Locate the cell with the specified text and output its [X, Y] center coordinate. 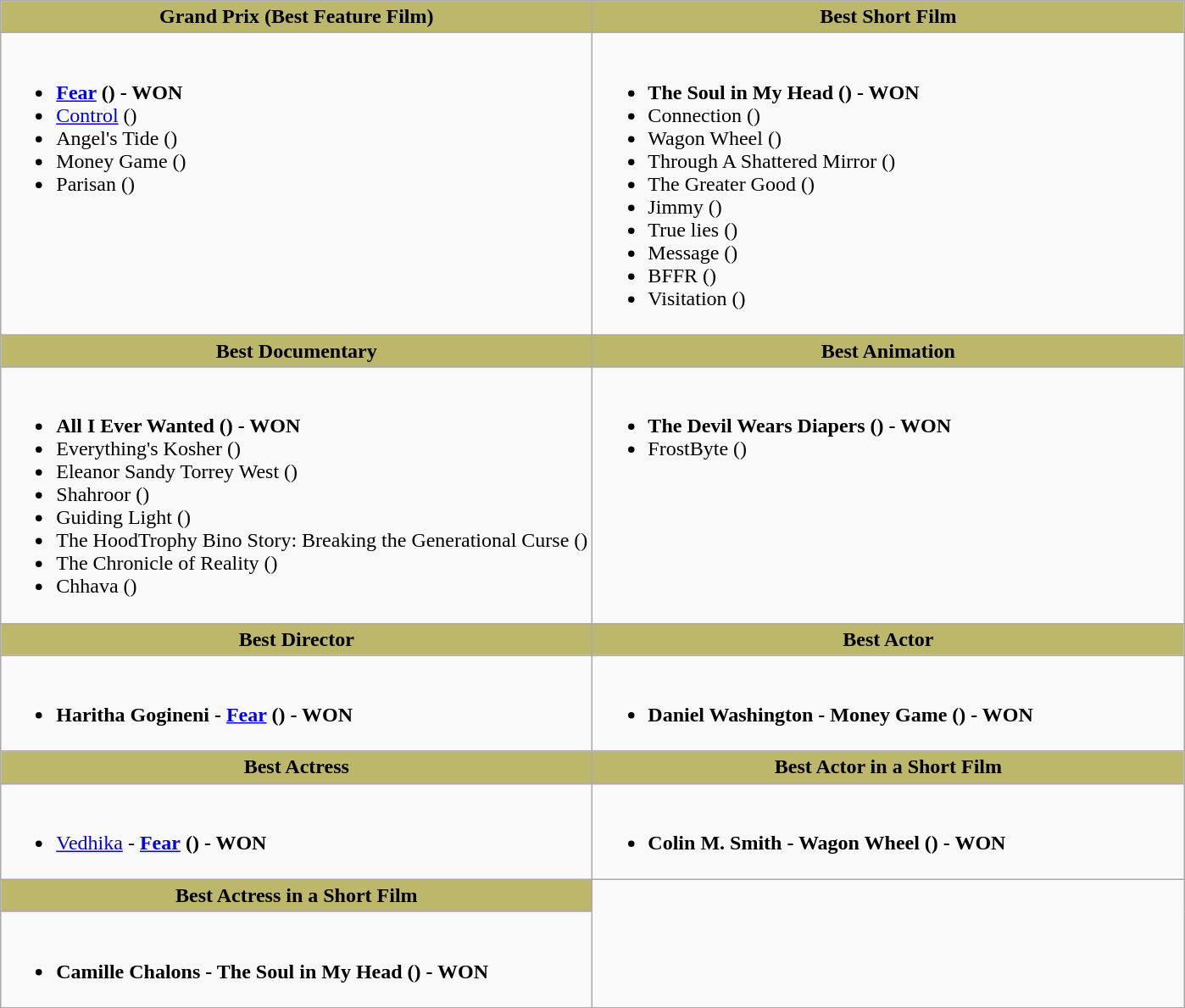
Camille Chalons - The Soul in My Head () - WON [297, 960]
Best Animation [888, 351]
Daniel Washington - Money Game () - WON [888, 704]
Grand Prix (Best Feature Film) [297, 17]
Best Actor in a Short Film [888, 767]
Best Actress [297, 767]
Best Director [297, 639]
Best Actor [888, 639]
Vedhika - Fear () - WON [297, 831]
Best Documentary [297, 351]
Fear () - WONControl ()Angel's Tide ()Money Game ()Parisan () [297, 184]
Best Actress in a Short Film [297, 895]
The Devil Wears Diapers () - WONFrostByte () [888, 495]
Best Short Film [888, 17]
Haritha Gogineni - Fear () - WON [297, 704]
Colin M. Smith - Wagon Wheel () - WON [888, 831]
